Return the [X, Y] coordinate for the center point of the cell that contains the specified text.  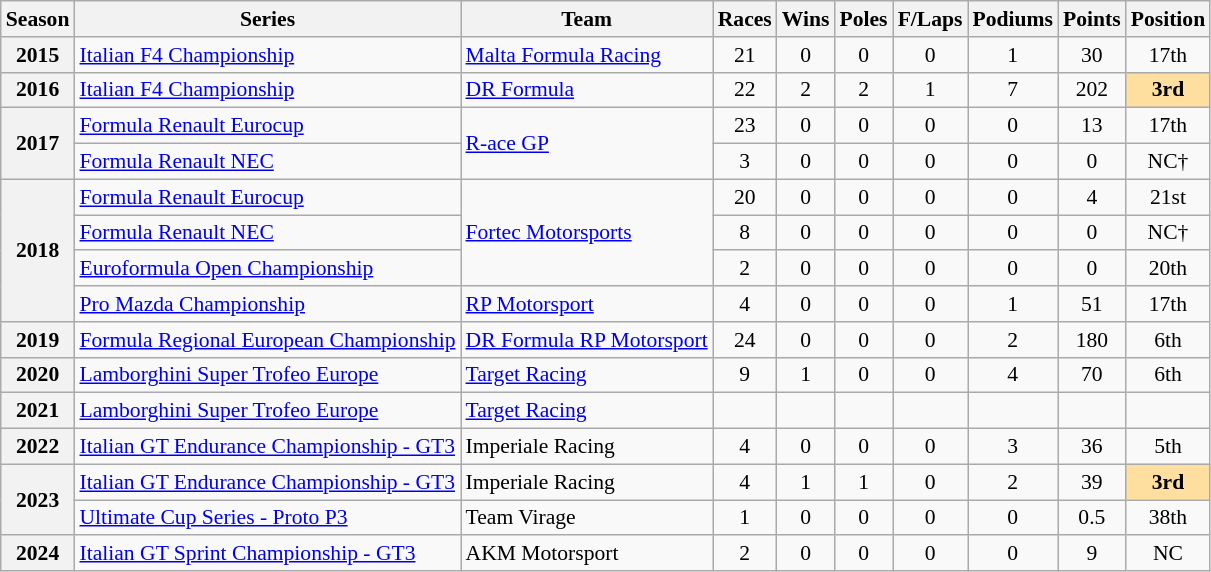
2021 [38, 411]
13 [1092, 126]
AKM Motorsport [586, 554]
Italian GT Sprint Championship - GT3 [267, 554]
Races [745, 19]
DR Formula RP Motorsport [586, 340]
21st [1168, 197]
20 [745, 197]
8 [745, 233]
21 [745, 55]
Malta Formula Racing [586, 55]
2019 [38, 340]
Pro Mazda Championship [267, 304]
Ultimate Cup Series - Proto P3 [267, 518]
202 [1092, 90]
Season [38, 19]
Podiums [1014, 19]
Euroformula Open Championship [267, 269]
36 [1092, 447]
180 [1092, 340]
38th [1168, 518]
Series [267, 19]
5th [1168, 447]
24 [745, 340]
R-ace GP [586, 144]
Position [1168, 19]
RP Motorsport [586, 304]
Points [1092, 19]
Fortec Motorsports [586, 232]
Poles [863, 19]
NC [1168, 554]
Wins [806, 19]
39 [1092, 482]
23 [745, 126]
2015 [38, 55]
F/Laps [930, 19]
DR Formula [586, 90]
Team Virage [586, 518]
7 [1014, 90]
2020 [38, 375]
Formula Regional European Championship [267, 340]
30 [1092, 55]
0.5 [1092, 518]
Team [586, 19]
70 [1092, 375]
2017 [38, 144]
22 [745, 90]
51 [1092, 304]
20th [1168, 269]
2018 [38, 250]
2016 [38, 90]
2022 [38, 447]
2023 [38, 500]
2024 [38, 554]
